For the text-containing cell, return its midpoint in (X, Y) coordinate format. 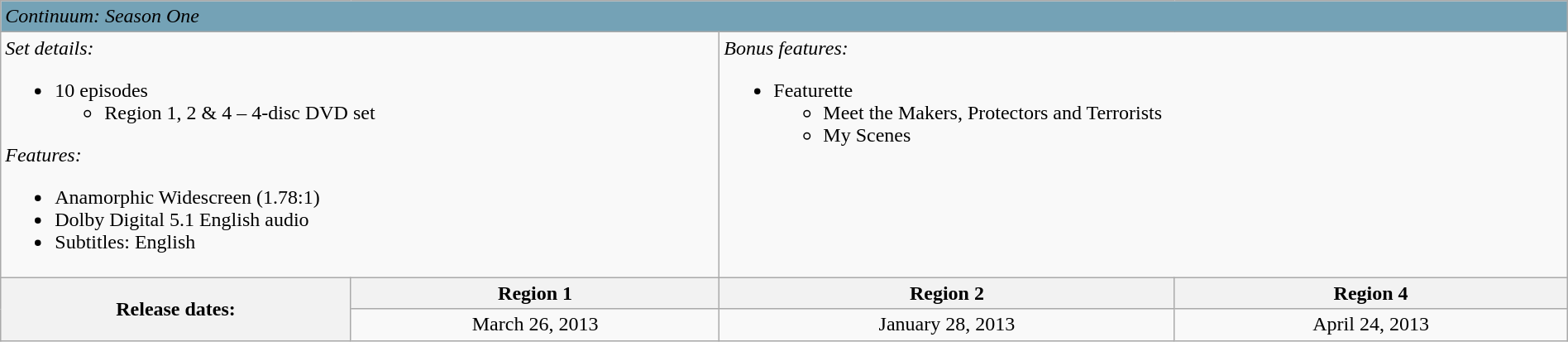
Continuum: Season One (784, 17)
March 26, 2013 (534, 325)
Release dates: (176, 309)
Set details:10 episodesRegion 1, 2 & 4 – 4-disc DVD setFeatures:Anamorphic Widescreen (1.78:1)Dolby Digital 5.1 English audioSubtitles: English (361, 155)
Region 2 (947, 293)
Region 4 (1371, 293)
April 24, 2013 (1371, 325)
January 28, 2013 (947, 325)
Region 1 (534, 293)
Bonus features:FeaturetteMeet the Makers, Protectors and TerroristsMy Scenes (1143, 155)
